Scan for the cell matching the given text and deliver its [X, Y] coordinate at center. 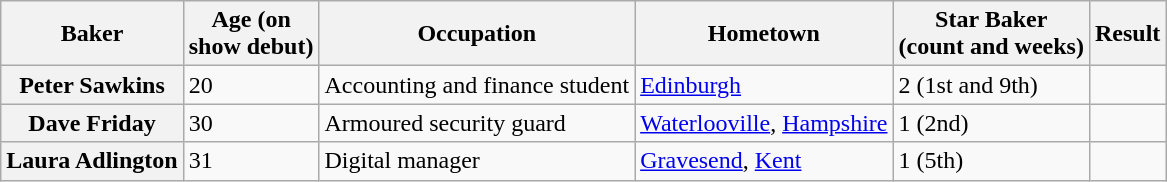
2 (1st and 9th) [991, 85]
Laura Adlington [92, 161]
20 [251, 85]
30 [251, 123]
Armoured security guard [477, 123]
Hometown [764, 34]
Edinburgh [764, 85]
Gravesend, Kent [764, 161]
31 [251, 161]
Result [1127, 34]
1 (2nd) [991, 123]
1 (5th) [991, 161]
Peter Sawkins [92, 85]
Baker [92, 34]
Age (onshow debut) [251, 34]
Waterlooville, Hampshire [764, 123]
Occupation [477, 34]
Star Baker(count and weeks) [991, 34]
Dave Friday [92, 123]
Accounting and finance student [477, 85]
Digital manager [477, 161]
